For the text-containing cell, return its midpoint in (X, Y) coordinate format. 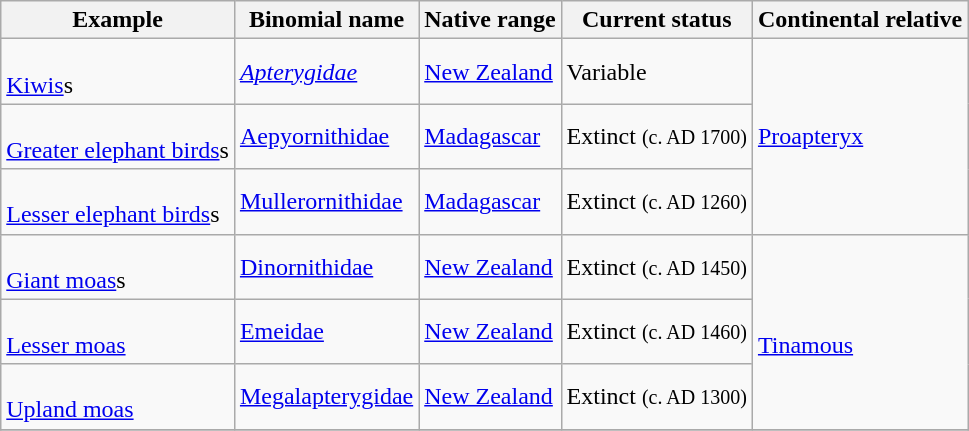
Tinamous (860, 332)
Giant moass (118, 266)
Native range (490, 20)
Variable (656, 72)
Emeidae (326, 332)
Extinct (c. AD 1260) (656, 202)
Lesser moas (118, 332)
Extinct (c. AD 1460) (656, 332)
Example (118, 20)
Megalapterygidae (326, 396)
Greater elephant birdss (118, 136)
Apterygidae (326, 72)
Mullerornithidae (326, 202)
Aepyornithidae (326, 136)
Dinornithidae (326, 266)
Extinct (c. AD 1300) (656, 396)
Continental relative (860, 20)
Extinct (c. AD 1450) (656, 266)
Current status (656, 20)
Binomial name (326, 20)
Proapteryx (860, 136)
Extinct (c. AD 1700) (656, 136)
Kiwiss (118, 72)
Upland moas (118, 396)
Lesser elephant birdss (118, 202)
